Output the [X, Y] coordinate of the center of the cell containing the given text.  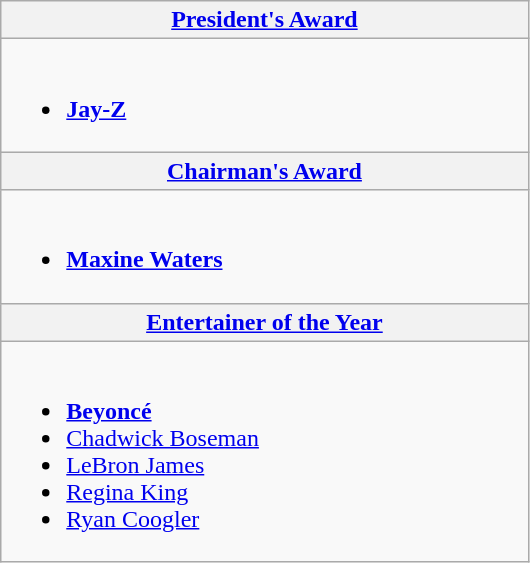
Jay-Z [264, 96]
President's Award [264, 20]
Chairman's Award [264, 171]
BeyoncéChadwick BosemanLeBron JamesRegina KingRyan Coogler [264, 452]
Entertainer of the Year [264, 322]
Maxine Waters [264, 246]
